Capture the cell that displays the provided text and extract its [x, y] central coordinate. 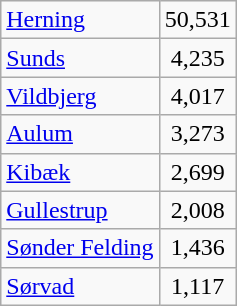
50,531 [198, 20]
Sunds [80, 58]
2,699 [198, 172]
Gullestrup [80, 210]
Vildbjerg [80, 96]
Aulum [80, 134]
Sørvad [80, 286]
1,436 [198, 248]
4,235 [198, 58]
1,117 [198, 286]
Kibæk [80, 172]
3,273 [198, 134]
2,008 [198, 210]
4,017 [198, 96]
Herning [80, 20]
Sønder Felding [80, 248]
